Provide the [x, y] coordinate of the cell's center where the given text is located.  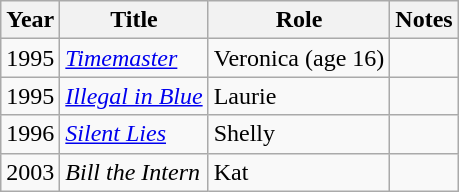
Timemaster [134, 58]
Notes [424, 20]
Laurie [299, 96]
Silent Lies [134, 134]
Illegal in Blue [134, 96]
1996 [30, 134]
Role [299, 20]
Kat [299, 172]
Title [134, 20]
Year [30, 20]
Bill the Intern [134, 172]
Shelly [299, 134]
Veronica (age 16) [299, 58]
2003 [30, 172]
